From the cell containing the given text, extract its center point as (X, Y) coordinate. 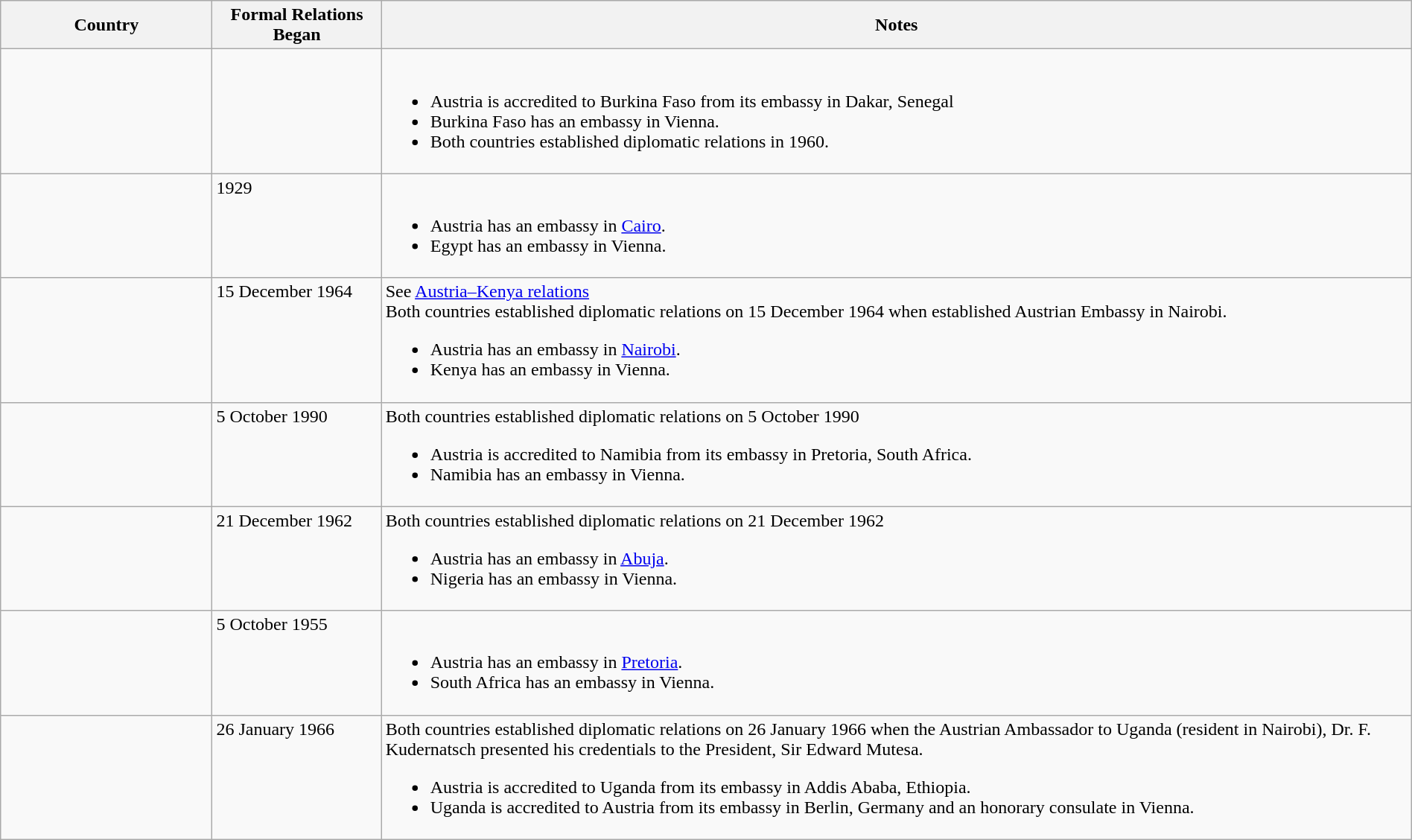
Austria has an embassy in Cairo.Egypt has an embassy in Vienna. (897, 226)
15 December 1964 (296, 340)
5 October 1990 (296, 454)
Formal Relations Began (296, 25)
21 December 1962 (296, 559)
Austria has an embassy in Pretoria.South Africa has an embassy in Vienna. (897, 663)
Notes (897, 25)
1929 (296, 226)
5 October 1955 (296, 663)
Country (106, 25)
26 January 1966 (296, 777)
Both countries established diplomatic relations on 21 December 1962Austria has an embassy in Abuja.Nigeria has an embassy in Vienna. (897, 559)
